Scan for the cell matching the given text and deliver its (x, y) coordinate at center. 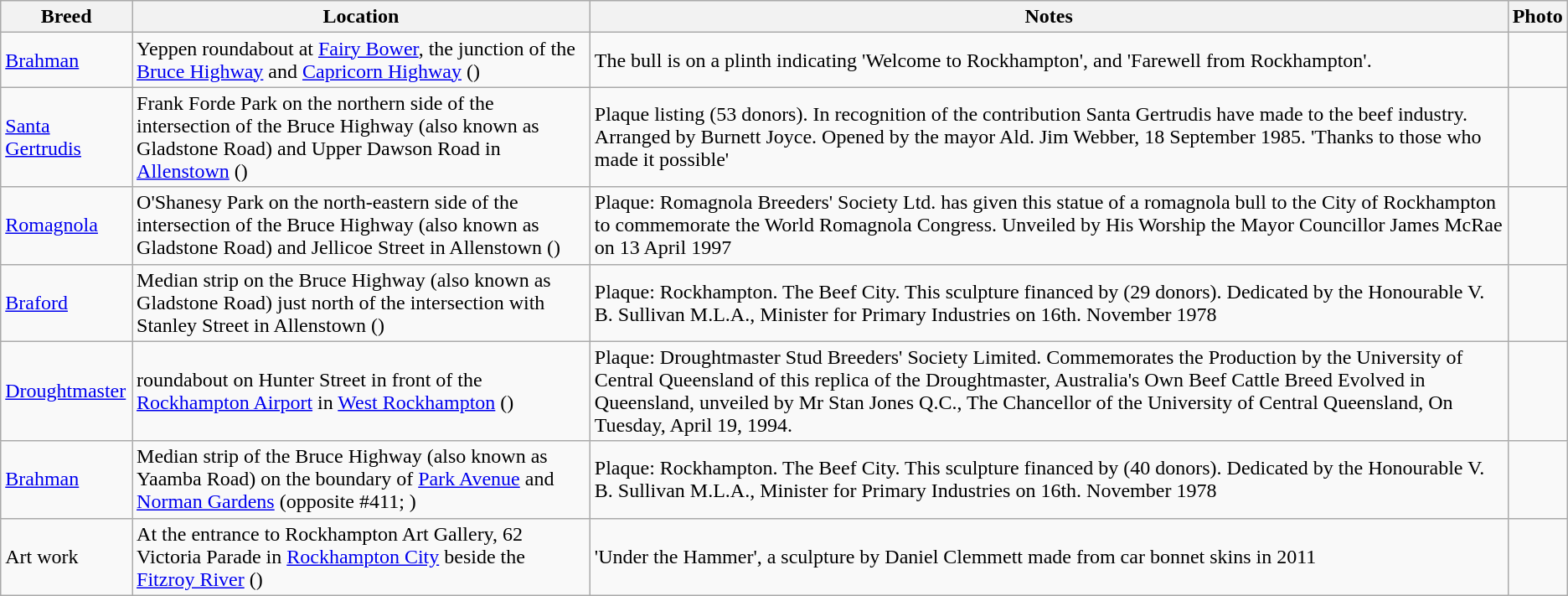
At the entrance to Rockhampton Art Gallery, 62 Victoria Parade in Rockhampton City beside the Fitzroy River () (362, 557)
Santa Gertrudis (67, 137)
Photo (1538, 17)
roundabout on Hunter Street in front of the Rockhampton Airport in West Rockhampton () (362, 391)
The bull is on a plinth indicating 'Welcome to Rockhampton', and 'Farewell from Rockhampton'. (1049, 60)
Droughtmaster (67, 391)
Notes (1049, 17)
Median strip on the Bruce Highway (also known as Gladstone Road) just north of the intersection with Stanley Street in Allenstown () (362, 303)
Frank Forde Park on the northern side of the intersection of the Bruce Highway (also known as Gladstone Road) and Upper Dawson Road in Allenstown () (362, 137)
Median strip of the Bruce Highway (also known as Yaamba Road) on the boundary of Park Avenue and Norman Gardens (opposite #411; ) (362, 479)
Location (362, 17)
'Under the Hammer', a sculpture by Daniel Clemmett made from car bonnet skins in 2011 (1049, 557)
Braford (67, 303)
Breed (67, 17)
O'Shanesy Park on the north-eastern side of the intersection of the Bruce Highway (also known as Gladstone Road) and Jellicoe Street in Allenstown () (362, 225)
Art work (67, 557)
Romagnola (67, 225)
Yeppen roundabout at Fairy Bower, the junction of the Bruce Highway and Capricorn Highway () (362, 60)
